Identify which cell holds the provided text, then report its (x, y) central coordinate. 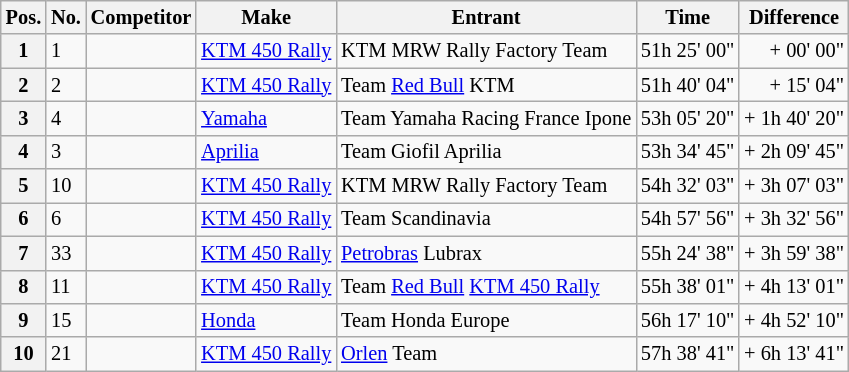
8 (24, 287)
33 (66, 253)
5 (24, 186)
51h 40' 04" (688, 85)
+ 6h 13' 41" (794, 354)
+ 4h 13' 01" (794, 287)
55h 38' 01" (688, 287)
Pos. (24, 17)
56h 17' 10" (688, 320)
Team Yamaha Racing France Ipone (486, 118)
+ 3h 59' 38" (794, 253)
53h 05' 20" (688, 118)
Team Honda Europe (486, 320)
No. (66, 17)
Make (266, 17)
51h 25' 00" (688, 51)
54h 57' 56" (688, 219)
53h 34' 45" (688, 152)
+ 00' 00" (794, 51)
Difference (794, 17)
Orlen Team (486, 354)
54h 32' 03" (688, 186)
+ 3h 07' 03" (794, 186)
Entrant (486, 17)
Team Red Bull KTM (486, 85)
57h 38' 41" (688, 354)
11 (66, 287)
Time (688, 17)
+ 3h 32' 56" (794, 219)
+ 2h 09' 45" (794, 152)
9 (24, 320)
+ 15' 04" (794, 85)
15 (66, 320)
21 (66, 354)
+ 4h 52' 10" (794, 320)
Competitor (141, 17)
Yamaha (266, 118)
+ 1h 40' 20" (794, 118)
Team Giofil Aprilia (486, 152)
Petrobras Lubrax (486, 253)
Aprilia (266, 152)
55h 24' 38" (688, 253)
7 (24, 253)
Honda (266, 320)
Team Scandinavia (486, 219)
Team Red Bull KTM 450 Rally (486, 287)
